Determine the (x, y) coordinate at the center of the cell enclosing the given text.  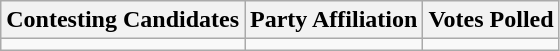
Party Affiliation (334, 20)
Votes Polled (491, 20)
Contesting Candidates (123, 20)
